Scan for the cell matching the given text and deliver its (X, Y) coordinate at center. 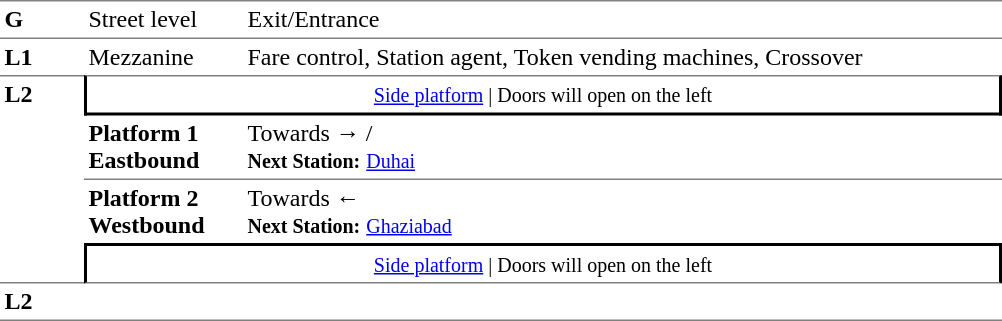
Mezzanine (164, 57)
G (42, 20)
Fare control, Station agent, Token vending machines, Crossover (622, 57)
Platform 2Westbound (164, 212)
Towards → / Next Station: Duhai (622, 148)
L2 (42, 179)
Platform 1Eastbound (164, 148)
Exit/Entrance (622, 20)
Towards ← Next Station: Ghaziabad (622, 212)
L1 (42, 57)
Street level (164, 20)
